Determine the [x, y] coordinate at the center of the cell enclosing the given text.  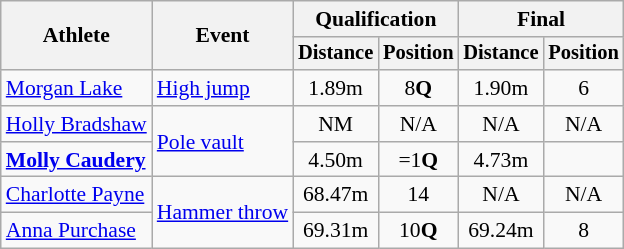
4.50m [336, 160]
NM [336, 124]
69.31m [336, 231]
69.24m [500, 231]
High jump [222, 88]
Hammer throw [222, 212]
1.90m [500, 88]
Holly Bradshaw [76, 124]
Athlete [76, 36]
Molly Caudery [76, 160]
Pole vault [222, 142]
=1Q [418, 160]
Qualification [376, 19]
68.47m [336, 195]
10Q [418, 231]
8 [583, 231]
4.73m [500, 160]
8Q [418, 88]
Final [540, 19]
1.89m [336, 88]
14 [418, 195]
Charlotte Payne [76, 195]
6 [583, 88]
Anna Purchase [76, 231]
Morgan Lake [76, 88]
Event [222, 36]
